Return (x, y) of the center of cell containing provided text 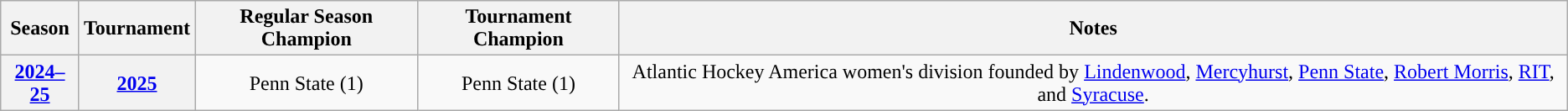
Tournament (137, 29)
2025 (137, 82)
Notes (1093, 29)
Regular Season Champion (307, 29)
Tournament Champion (518, 29)
Season (40, 29)
Atlantic Hockey America women's division founded by Lindenwood, Mercyhurst, Penn State, Robert Morris, RIT, and Syracuse. (1093, 82)
2024–25 (40, 82)
